Output the [X, Y] coordinate of the center of the cell containing the given text.  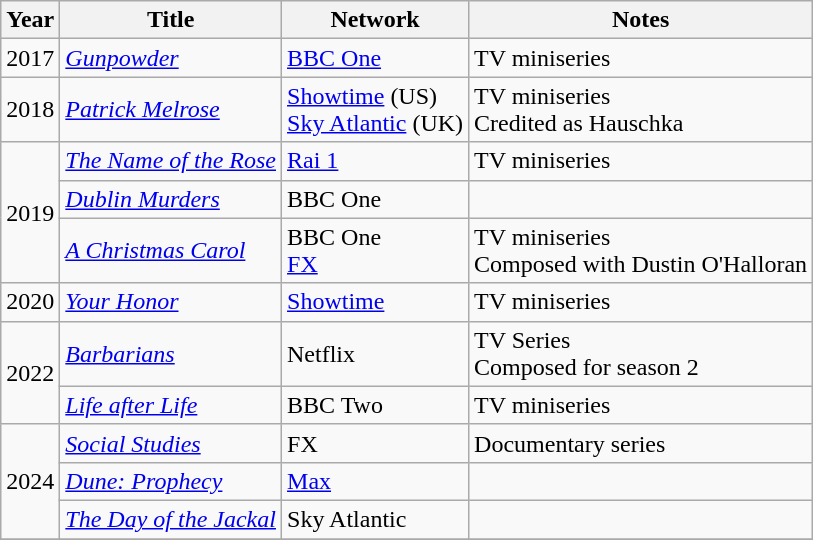
TV miniseriesCredited as Hauschka [641, 110]
Max [376, 481]
Barbarians [171, 354]
Social Studies [171, 443]
Dublin Murders [171, 199]
Netflix [376, 354]
Title [171, 20]
2020 [30, 302]
2017 [30, 58]
Life after Life [171, 405]
Dune: Prophecy [171, 481]
FX [376, 443]
2024 [30, 481]
Showtime (US)Sky Atlantic (UK) [376, 110]
TV SeriesComposed for season 2 [641, 354]
A Christmas Carol [171, 250]
2019 [30, 212]
Notes [641, 20]
Patrick Melrose [171, 110]
The Name of the Rose [171, 161]
BBC Two [376, 405]
Sky Atlantic [376, 519]
2022 [30, 372]
Gunpowder [171, 58]
TV miniseriesComposed with Dustin O'Halloran [641, 250]
Documentary series [641, 443]
BBC OneFX [376, 250]
Network [376, 20]
Your Honor [171, 302]
Showtime [376, 302]
2018 [30, 110]
Year [30, 20]
The Day of the Jackal [171, 519]
Rai 1 [376, 161]
